Scan for the cell matching the given text and deliver its (X, Y) coordinate at center. 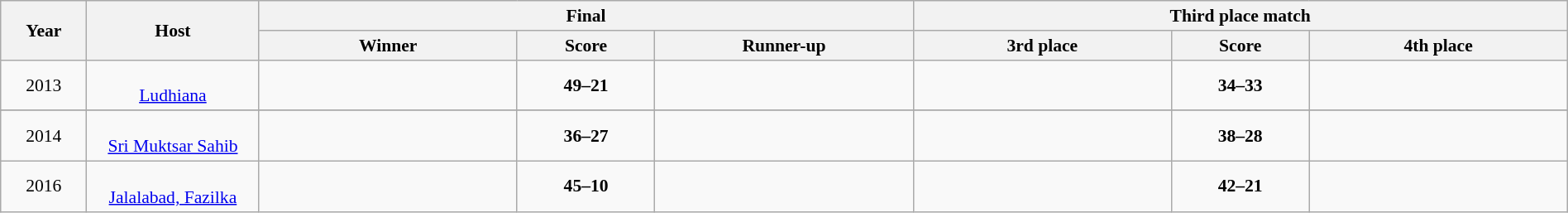
Jalalabad, Fazilka (173, 187)
42–21 (1241, 187)
Runner-up (784, 46)
34–33 (1241, 85)
Third place match (1241, 16)
2013 (44, 85)
Winner (388, 46)
2016 (44, 187)
3rd place (1042, 46)
38–28 (1241, 136)
2014 (44, 136)
36–27 (586, 136)
Year (44, 30)
49–21 (586, 85)
Sri Muktsar Sahib (173, 136)
4th place (1438, 46)
45–10 (586, 187)
Ludhiana (173, 85)
Host (173, 30)
Final (586, 16)
